From the cell containing the given text, extract its center point as (x, y) coordinate. 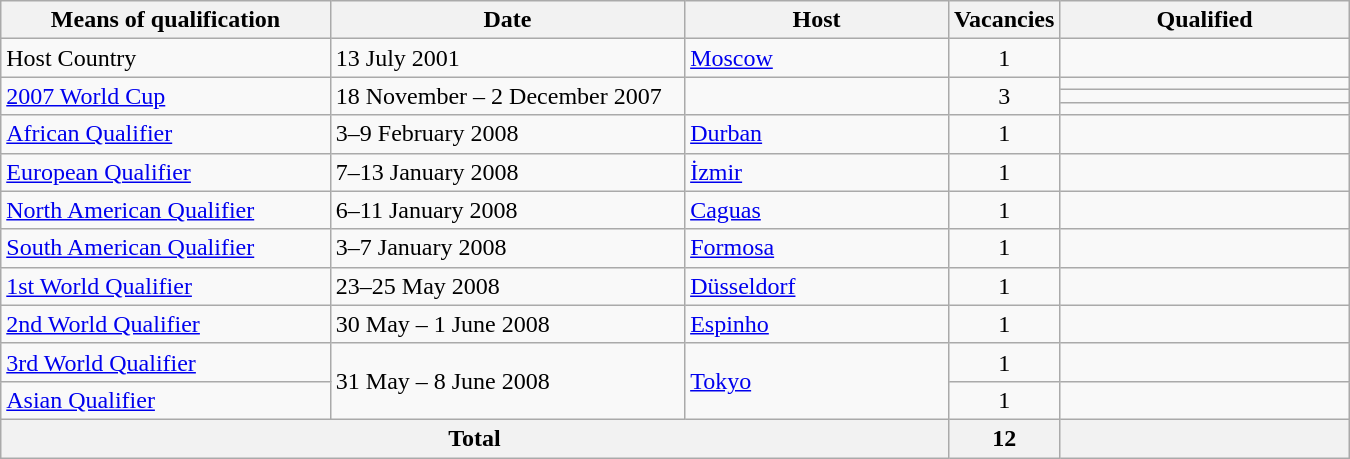
2nd World Qualifier (166, 324)
3–7 January 2008 (507, 248)
Vacancies (1004, 20)
Durban (817, 134)
3rd World Qualifier (166, 362)
İzmir (817, 172)
Total (475, 438)
Espinho (817, 324)
South American Qualifier (166, 248)
18 November – 2 December 2007 (507, 96)
1st World Qualifier (166, 286)
7–13 January 2008 (507, 172)
African Qualifier (166, 134)
Date (507, 20)
Caguas (817, 210)
23–25 May 2008 (507, 286)
31 May – 8 June 2008 (507, 381)
Host Country (166, 58)
Düsseldorf (817, 286)
2007 World Cup (166, 96)
3–9 February 2008 (507, 134)
Asian Qualifier (166, 400)
12 (1004, 438)
Moscow (817, 58)
Formosa (817, 248)
Means of qualification (166, 20)
13 July 2001 (507, 58)
Host (817, 20)
European Qualifier (166, 172)
30 May – 1 June 2008 (507, 324)
6–11 January 2008 (507, 210)
Qualified (1204, 20)
3 (1004, 96)
North American Qualifier (166, 210)
Tokyo (817, 381)
